Provide the (x, y) coordinate of the cell's center where the given text is located.  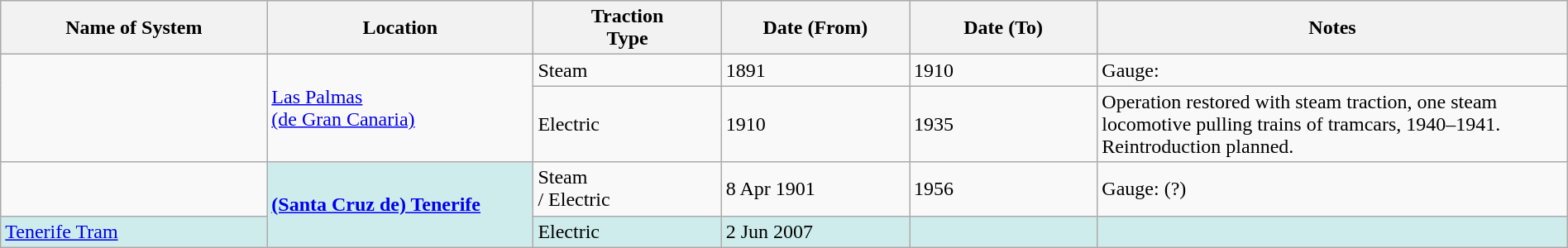
8 Apr 1901 (815, 188)
Name of System (134, 28)
Tenerife Tram (134, 231)
2 Jun 2007 (815, 231)
Las Palmas(de Gran Canaria) (400, 108)
1891 (815, 70)
Operation restored with steam traction, one steam locomotive pulling trains of tramcars, 1940–1941.Reintroduction planned. (1332, 124)
1935 (1004, 124)
Date (From) (815, 28)
Steam / Electric (627, 188)
Notes (1332, 28)
(Santa Cruz de) Tenerife (400, 205)
Gauge: (?) (1332, 188)
Gauge: (1332, 70)
Location (400, 28)
Steam (627, 70)
1956 (1004, 188)
Date (To) (1004, 28)
TractionType (627, 28)
